Scan for the cell matching the given text and deliver its [x, y] coordinate at center. 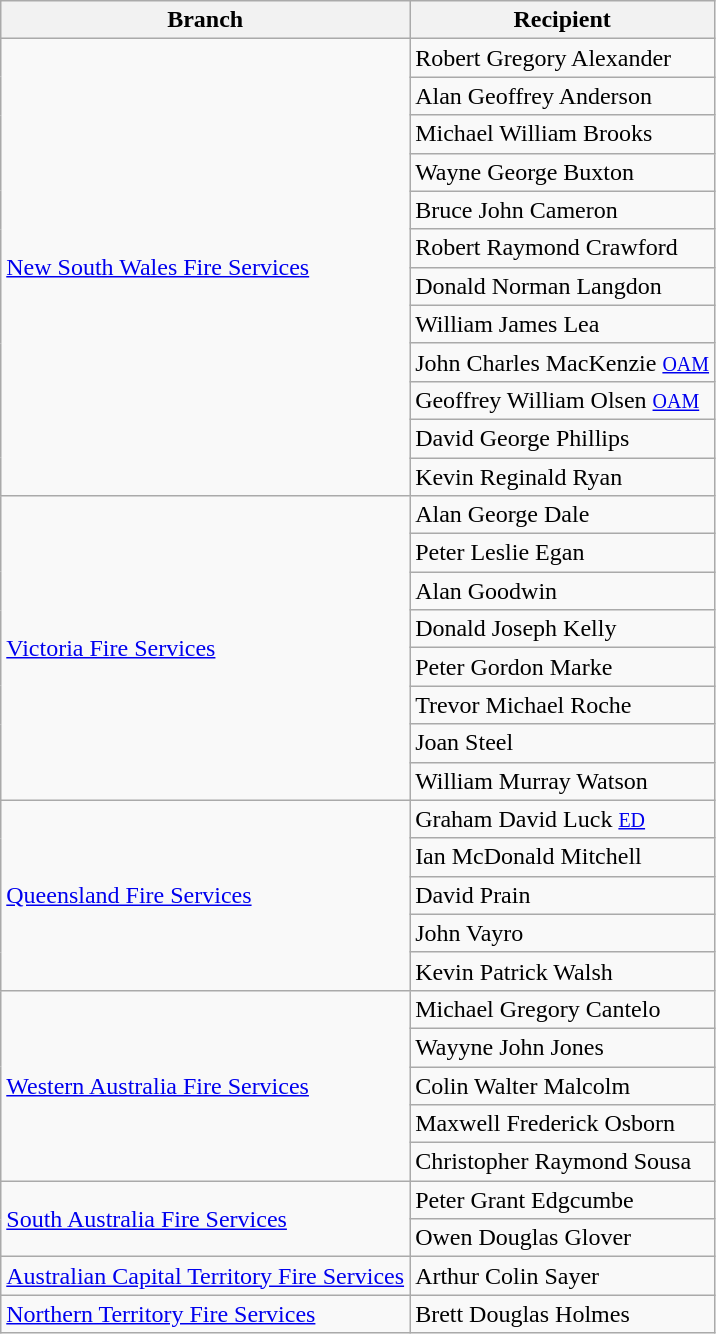
Brett Douglas Holmes [562, 1314]
Owen Douglas Glover [562, 1238]
Alan Goodwin [562, 591]
Geoffrey William Olsen OAM [562, 400]
Christopher Raymond Sousa [562, 1162]
Robert Raymond Crawford [562, 248]
Australian Capital Territory Fire Services [206, 1276]
Bruce John Cameron [562, 210]
Kevin Reginald Ryan [562, 477]
John Charles MacKenzie OAM [562, 362]
Recipient [562, 20]
Western Australia Fire Services [206, 1085]
Wayne George Buxton [562, 172]
Colin Walter Malcolm [562, 1085]
Alan Geoffrey Anderson [562, 96]
South Australia Fire Services [206, 1219]
Queensland Fire Services [206, 895]
Ian McDonald Mitchell [562, 857]
David George Phillips [562, 438]
Joan Steel [562, 743]
Maxwell Frederick Osborn [562, 1124]
Peter Grant Edgcumbe [562, 1200]
Trevor Michael Roche [562, 705]
Wayyne John Jones [562, 1047]
Victoria Fire Services [206, 648]
New South Wales Fire Services [206, 268]
Donald Joseph Kelly [562, 629]
Donald Norman Langdon [562, 286]
Michael William Brooks [562, 134]
Branch [206, 20]
Peter Gordon Marke [562, 667]
William James Lea [562, 324]
John Vayro [562, 933]
Graham David Luck ED [562, 819]
Arthur Colin Sayer [562, 1276]
Kevin Patrick Walsh [562, 971]
David Prain [562, 895]
Robert Gregory Alexander [562, 58]
Michael Gregory Cantelo [562, 1009]
Peter Leslie Egan [562, 553]
Northern Territory Fire Services [206, 1314]
Alan George Dale [562, 515]
William Murray Watson [562, 781]
